Find where the given text appears and provide that cell's center as (x, y) coordinate. 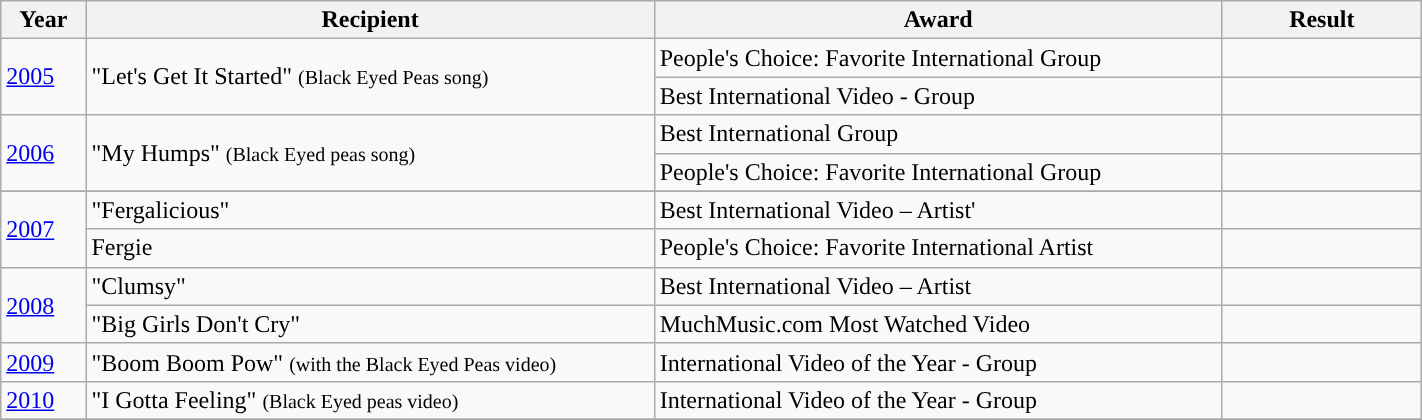
Best International Video – Artist (938, 286)
Award (938, 20)
2008 (44, 305)
Best International Video - Group (938, 96)
People's Choice: Favorite International Artist (938, 248)
"Boom Boom Pow" (with the Black Eyed Peas video) (370, 362)
Best International Group (938, 134)
"Let's Get It Started" (Black Eyed Peas song) (370, 77)
2007 (44, 229)
"Big Girls Don't Cry" (370, 324)
"Fergalicious" (370, 210)
2009 (44, 362)
Recipient (370, 20)
2010 (44, 400)
2005 (44, 77)
Fergie (370, 248)
Year (44, 20)
"Clumsy" (370, 286)
Result (1322, 20)
"My Humps" (Black Eyed peas song) (370, 153)
MuchMusic.com Most Watched Video (938, 324)
2006 (44, 153)
"I Gotta Feeling" (Black Eyed peas video) (370, 400)
Best International Video – Artist' (938, 210)
